Pinpoint the cell where the given text exists, returning its (X, Y) midpoint coordinate. 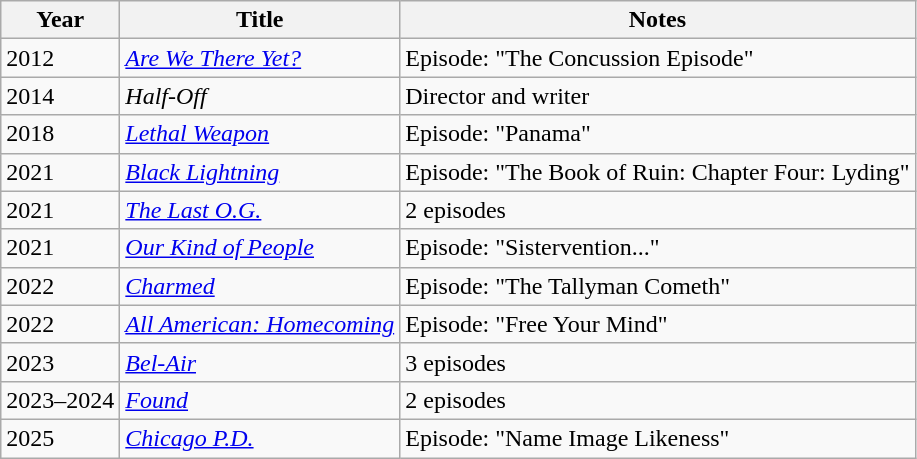
2025 (60, 438)
Found (260, 400)
Episode: "The Book of Ruin: Chapter Four: Lyding" (658, 172)
Episode: "Free Your Mind" (658, 324)
2018 (60, 134)
2014 (60, 96)
Are We There Yet? (260, 58)
Bel-Air (260, 362)
2012 (60, 58)
Black Lightning (260, 172)
Our Kind of People (260, 248)
Title (260, 20)
Notes (658, 20)
3 episodes (658, 362)
All American: Homecoming (260, 324)
Year (60, 20)
Episode: "The Tallyman Cometh" (658, 286)
Lethal Weapon (260, 134)
The Last O.G. (260, 210)
2023 (60, 362)
Episode: "Sistervention..." (658, 248)
Director and writer (658, 96)
2023–2024 (60, 400)
Half-Off (260, 96)
Episode: "Panama" (658, 134)
Episode: "The Concussion Episode" (658, 58)
Charmed (260, 286)
Chicago P.D. (260, 438)
Episode: "Name Image Likeness" (658, 438)
